Return the (x, y) coordinate for the center point of the cell that contains the specified text.  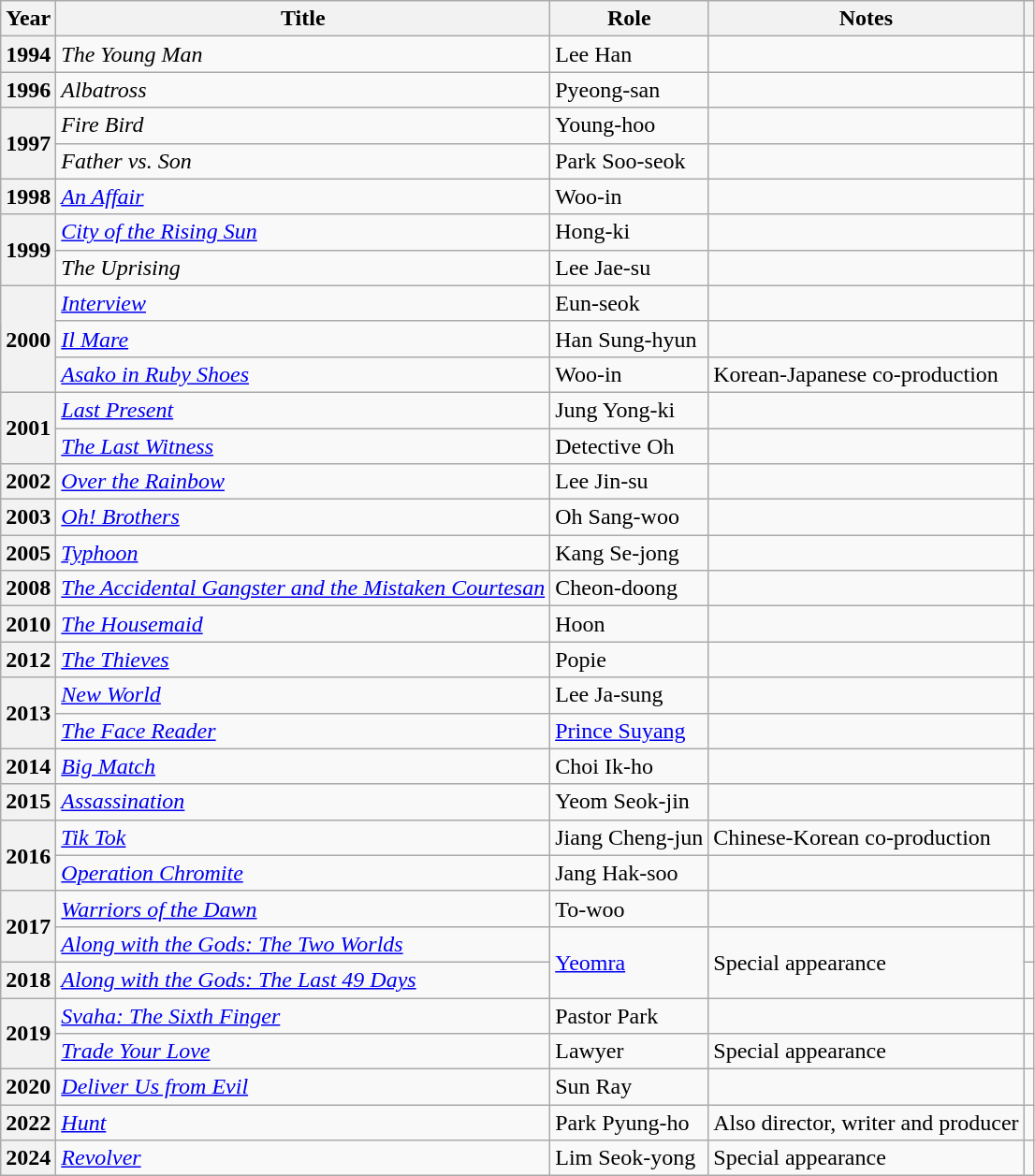
1996 (28, 90)
To-woo (629, 908)
Assassination (303, 802)
Popie (629, 660)
Lee Han (629, 54)
Title (303, 19)
2005 (28, 553)
2020 (28, 1087)
Father vs. Son (303, 161)
Role (629, 19)
Year (28, 19)
Prince Suyang (629, 731)
The Young Man (303, 54)
Warriors of the Dawn (303, 908)
Lawyer (629, 1052)
Han Sung-hyun (629, 339)
Trade Your Love (303, 1052)
The Last Witness (303, 446)
The Thieves (303, 660)
Cheon-doong (629, 588)
1998 (28, 196)
Over the Rainbow (303, 482)
2001 (28, 428)
Jung Yong-ki (629, 410)
2013 (28, 713)
Along with the Gods: The Two Worlds (303, 944)
Hong-ki (629, 232)
Along with the Gods: The Last 49 Days (303, 980)
1994 (28, 54)
Hoon (629, 624)
Il Mare (303, 339)
Jiang Cheng-jun (629, 837)
Typhoon (303, 553)
The Accidental Gangster and the Mistaken Courtesan (303, 588)
The Uprising (303, 268)
1999 (28, 250)
2019 (28, 1033)
2015 (28, 802)
Fire Bird (303, 125)
Notes (867, 19)
Interview (303, 303)
Lim Seok-yong (629, 1158)
Pyeong-san (629, 90)
Kang Se-jong (629, 553)
Oh! Brothers (303, 517)
City of the Rising Sun (303, 232)
Hunt (303, 1123)
The Face Reader (303, 731)
Oh Sang-woo (629, 517)
2012 (28, 660)
The Housemaid (303, 624)
Choi Ik-ho (629, 766)
2018 (28, 980)
Yeomra (629, 962)
2017 (28, 926)
Lee Jae-su (629, 268)
2014 (28, 766)
Tik Tok (303, 837)
Big Match (303, 766)
2003 (28, 517)
New World (303, 695)
Deliver Us from Evil (303, 1087)
2022 (28, 1123)
Lee Jin-su (629, 482)
2000 (28, 339)
2002 (28, 482)
2016 (28, 855)
An Affair (303, 196)
2024 (28, 1158)
Asako in Ruby Shoes (303, 374)
2008 (28, 588)
Albatross (303, 90)
1997 (28, 143)
Svaha: The Sixth Finger (303, 1015)
Also director, writer and producer (867, 1123)
Lee Ja-sung (629, 695)
Detective Oh (629, 446)
Jang Hak-soo (629, 873)
Park Pyung-ho (629, 1123)
Young-hoo (629, 125)
Last Present (303, 410)
Eun-seok (629, 303)
Park Soo-seok (629, 161)
Operation Chromite (303, 873)
Yeom Seok-jin (629, 802)
Chinese-Korean co-production (867, 837)
Pastor Park (629, 1015)
Korean-Japanese co-production (867, 374)
Revolver (303, 1158)
2010 (28, 624)
Sun Ray (629, 1087)
